Capture the cell that displays the provided text and extract its (X, Y) central coordinate. 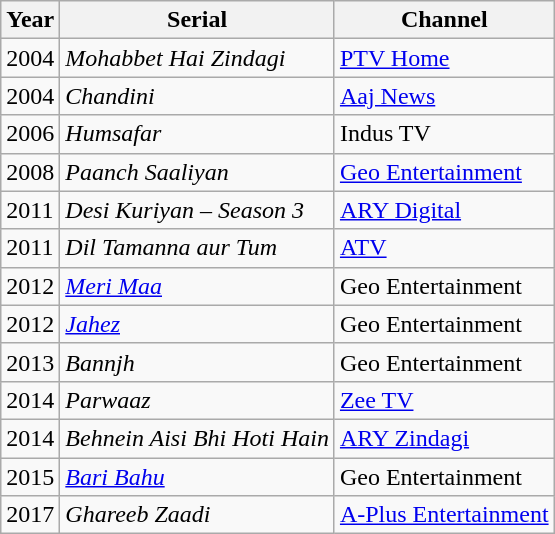
2015 (30, 477)
Aaj News (444, 96)
Chandini (198, 96)
2013 (30, 362)
2006 (30, 134)
Channel (444, 20)
Bannjh (198, 362)
Bari Bahu (198, 477)
Jahez (198, 324)
Parwaaz (198, 400)
ARY Zindagi (444, 438)
Mohabbet Hai Zindagi (198, 58)
A-Plus Entertainment (444, 515)
Humsafar (198, 134)
Year (30, 20)
Ghareeb Zaadi (198, 515)
Zee TV (444, 400)
Serial (198, 20)
Behnein Aisi Bhi Hoti Hain (198, 438)
2017 (30, 515)
ATV (444, 248)
Paanch Saaliyan (198, 172)
ARY Digital (444, 210)
Desi Kuriyan – Season 3 (198, 210)
Indus TV (444, 134)
2008 (30, 172)
PTV Home (444, 58)
Dil Tamanna aur Tum (198, 248)
Meri Maa (198, 286)
